Return (x, y) of the center of cell containing provided text 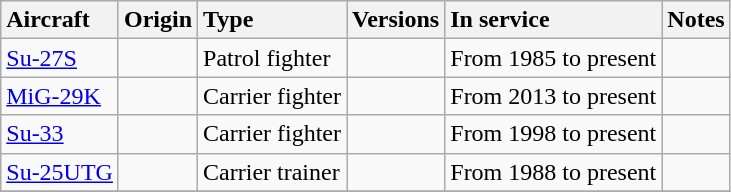
Origin (158, 20)
From 1988 to present (554, 172)
Patrol fighter (272, 58)
Type (272, 20)
Notes (696, 20)
From 1985 to present (554, 58)
Aircraft (60, 20)
Su-25UTG (60, 172)
Versions (396, 20)
MiG-29K (60, 96)
In service (554, 20)
Su-27S (60, 58)
From 1998 to present (554, 134)
Su-33 (60, 134)
Carrier trainer (272, 172)
From 2013 to present (554, 96)
